Search for the cell housing the specified text and yield its [X, Y] center coordinate. 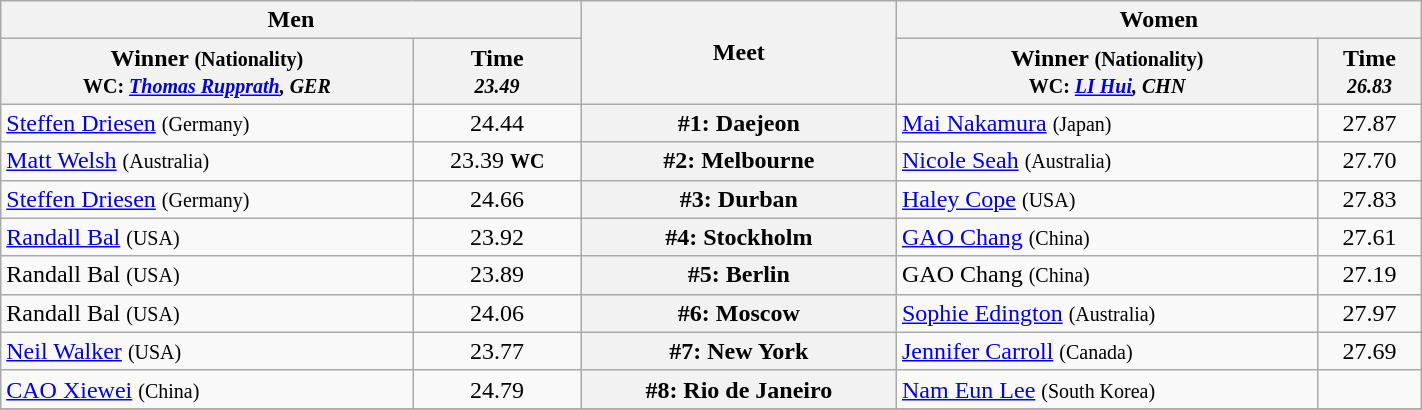
#2: Melbourne [738, 161]
24.44 [497, 123]
27.87 [1370, 123]
24.79 [497, 389]
#7: New York [738, 351]
Nam Eun Lee (South Korea) [1106, 389]
Jennifer Carroll (Canada) [1106, 351]
24.06 [497, 313]
CAO Xiewei (China) [207, 389]
#8: Rio de Janeiro [738, 389]
#6: Moscow [738, 313]
24.66 [497, 199]
Haley Cope (USA) [1106, 199]
Meet [738, 52]
#4: Stockholm [738, 237]
27.97 [1370, 313]
23.39 WC [497, 161]
Nicole Seah (Australia) [1106, 161]
27.19 [1370, 275]
27.61 [1370, 237]
Time 23.49 [497, 72]
Mai Nakamura (Japan) [1106, 123]
27.83 [1370, 199]
Winner (Nationality) WC: Thomas Rupprath, GER [207, 72]
23.89 [497, 275]
Winner (Nationality)WC: LI Hui, CHN [1106, 72]
23.92 [497, 237]
Matt Welsh (Australia) [207, 161]
27.69 [1370, 351]
Time26.83 [1370, 72]
Men [291, 20]
Sophie Edington (Australia) [1106, 313]
Neil Walker (USA) [207, 351]
#5: Berlin [738, 275]
27.70 [1370, 161]
23.77 [497, 351]
#1: Daejeon [738, 123]
#3: Durban [738, 199]
Women [1158, 20]
